Return [x, y] of the center of cell containing provided text 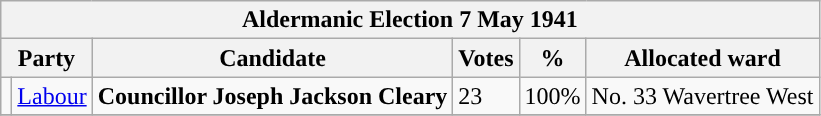
Party [46, 58]
100% [552, 96]
Allocated ward [702, 58]
Councillor Joseph Jackson Cleary [272, 96]
Labour [52, 96]
No. 33 Wavertree West [702, 96]
Votes [486, 58]
% [552, 58]
23 [486, 96]
Aldermanic Election 7 May 1941 [410, 20]
Candidate [272, 58]
